Extract the [x, y] coordinate from the center of the cell holding the provided text.  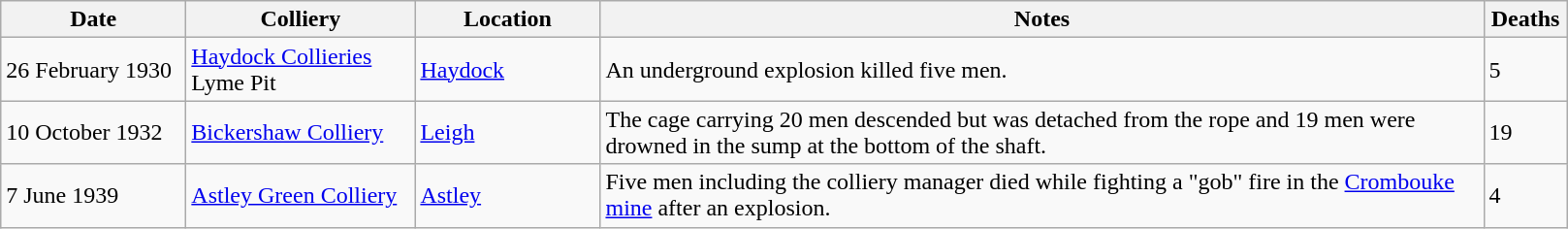
4 [1525, 196]
Deaths [1525, 19]
19 [1525, 132]
Haydock [508, 70]
Colliery [301, 19]
7 June 1939 [93, 196]
5 [1525, 70]
Astley [508, 196]
Bickershaw Colliery [301, 132]
26 February 1930 [93, 70]
Five men including the colliery manager died while fighting a "gob" fire in the Crombouke mine after an explosion. [1041, 196]
Location [508, 19]
Astley Green Colliery [301, 196]
Notes [1041, 19]
Haydock Collieries Lyme Pit [301, 70]
The cage carrying 20 men descended but was detached from the rope and 19 men were drowned in the sump at the bottom of the shaft. [1041, 132]
10 October 1932 [93, 132]
An underground explosion killed five men. [1041, 70]
Leigh [508, 132]
Date [93, 19]
